Find where the given text appears and provide that cell's center as [X, Y] coordinate. 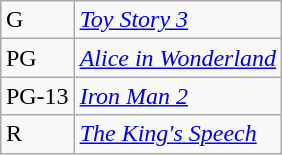
Alice in Wonderland [178, 58]
G [37, 20]
The King's Speech [178, 134]
PG-13 [37, 96]
R [37, 134]
Iron Man 2 [178, 96]
PG [37, 58]
Toy Story 3 [178, 20]
